Locate the cell with the specified text and output its (X, Y) center coordinate. 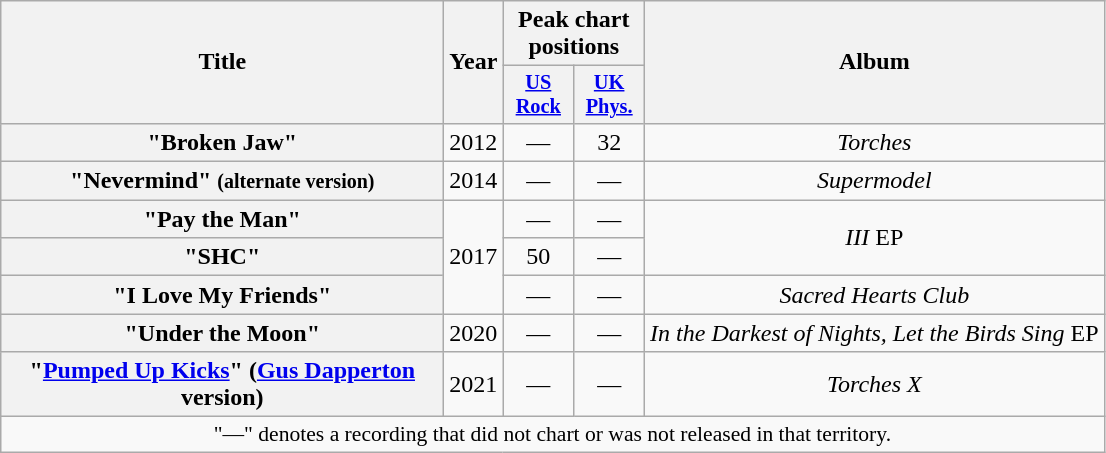
2020 (474, 333)
III EP (874, 238)
Torches (874, 142)
"SHC" (222, 257)
"I Love My Friends" (222, 295)
"—" denotes a recording that did not chart or was not released in that territory. (552, 435)
50 (538, 257)
32 (610, 142)
"Broken Jaw" (222, 142)
Sacred Hearts Club (874, 295)
Year (474, 62)
Supermodel (874, 181)
2014 (474, 181)
USRock (538, 95)
Title (222, 62)
UKPhys. (610, 95)
Peak chart positions (574, 34)
"Nevermind" (alternate version) (222, 181)
2012 (474, 142)
"Pumped Up Kicks" (Gus Dapperton version) (222, 384)
In the Darkest of Nights, Let the Birds Sing EP (874, 333)
2017 (474, 257)
2021 (474, 384)
"Pay the Man" (222, 219)
Torches X (874, 384)
"Under the Moon" (222, 333)
Album (874, 62)
